Return the (X, Y) coordinate for the center point of the cell that contains the specified text.  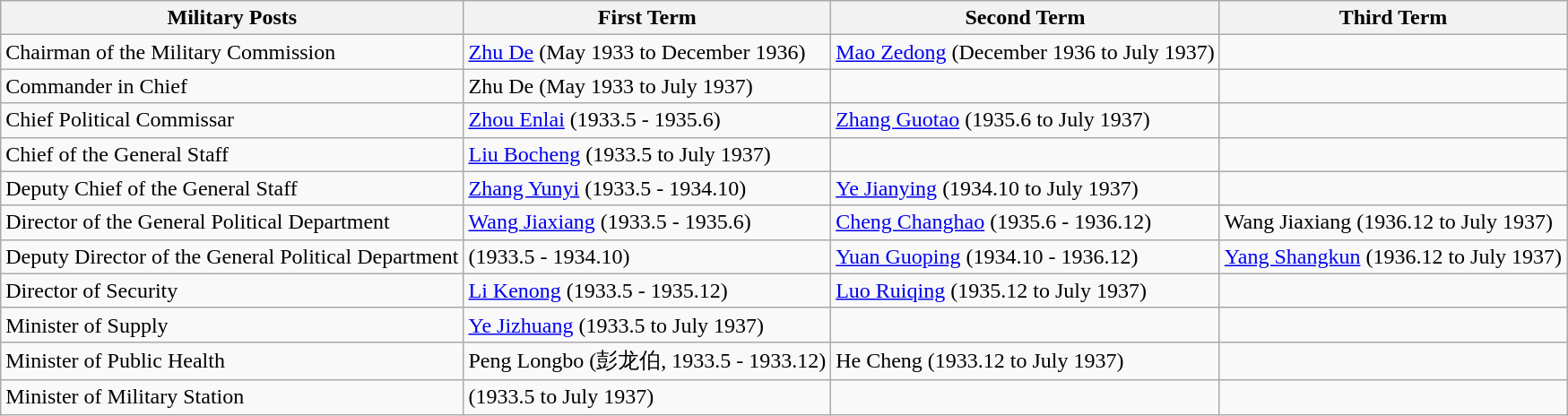
Minister of Military Station (232, 397)
Zhou Enlai (1933.5 - 1935.6) (647, 120)
Second Term (1026, 18)
Wang Jiaxiang (1933.5 - 1935.6) (647, 222)
(1933.5 to July 1937) (647, 397)
Yuan Guoping (1934.10 - 1936.12) (1026, 256)
Chief of the General Staff (232, 154)
Wang Jiaxiang (1936.12 to July 1937) (1393, 222)
Director of Security (232, 290)
Military Posts (232, 18)
Mao Zedong (December 1936 to July 1937) (1026, 52)
Zhang Guotao (1935.6 to July 1937) (1026, 120)
He Cheng (1933.12 to July 1937) (1026, 360)
Zhu De (May 1933 to December 1936) (647, 52)
Minister of Public Health (232, 360)
Third Term (1393, 18)
First Term (647, 18)
Yang Shangkun (1936.12 to July 1937) (1393, 256)
Peng Longbo (彭龙伯, 1933.5 - 1933.12) (647, 360)
Ye Jizhuang (1933.5 to July 1937) (647, 325)
Commander in Chief (232, 86)
Deputy Director of the General Political Department (232, 256)
Zhu De (May 1933 to July 1937) (647, 86)
Zhang Yunyi (1933.5 - 1934.10) (647, 188)
Cheng Changhao (1935.6 - 1936.12) (1026, 222)
Deputy Chief of the General Staff (232, 188)
Director of the General Political Department (232, 222)
Li Kenong (1933.5 - 1935.12) (647, 290)
Minister of Supply (232, 325)
Luo Ruiqing (1935.12 to July 1937) (1026, 290)
Ye Jianying (1934.10 to July 1937) (1026, 188)
Chairman of the Military Commission (232, 52)
(1933.5 - 1934.10) (647, 256)
Chief Political Commissar (232, 120)
Liu Bocheng (1933.5 to July 1937) (647, 154)
